Extract the [X, Y] coordinate from the center of the cell holding the provided text.  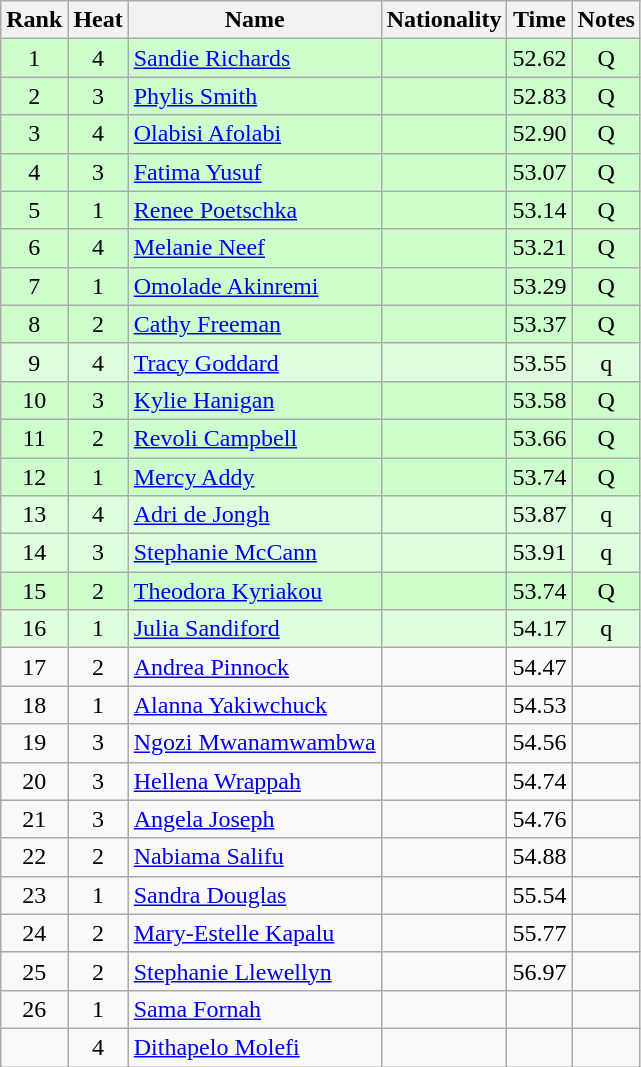
54.47 [540, 667]
Stephanie Llewellyn [254, 971]
55.77 [540, 933]
Mary-Estelle Kapalu [254, 933]
Ngozi Mwanamwambwa [254, 743]
Mercy Addy [254, 477]
10 [34, 400]
52.83 [540, 96]
53.55 [540, 362]
7 [34, 286]
13 [34, 515]
21 [34, 819]
53.07 [540, 172]
25 [34, 971]
22 [34, 857]
Nationality [444, 20]
Phylis Smith [254, 96]
53.58 [540, 400]
Renee Poetschka [254, 210]
53.66 [540, 438]
54.76 [540, 819]
Tracy Goddard [254, 362]
6 [34, 248]
53.87 [540, 515]
Fatima Yusuf [254, 172]
Adri de Jongh [254, 515]
54.74 [540, 781]
Heat [98, 20]
56.97 [540, 971]
Julia Sandiford [254, 629]
11 [34, 438]
Kylie Hanigan [254, 400]
52.62 [540, 58]
8 [34, 324]
17 [34, 667]
9 [34, 362]
Melanie Neef [254, 248]
54.88 [540, 857]
20 [34, 781]
Sama Fornah [254, 1009]
12 [34, 477]
53.21 [540, 248]
53.29 [540, 286]
54.53 [540, 705]
52.90 [540, 134]
15 [34, 591]
Sandie Richards [254, 58]
Alanna Yakiwchuck [254, 705]
54.17 [540, 629]
Revoli Campbell [254, 438]
14 [34, 553]
53.14 [540, 210]
Hellena Wrappah [254, 781]
Angela Joseph [254, 819]
Time [540, 20]
Nabiama Salifu [254, 857]
5 [34, 210]
Rank [34, 20]
Olabisi Afolabi [254, 134]
Sandra Douglas [254, 895]
26 [34, 1009]
16 [34, 629]
55.54 [540, 895]
Theodora Kyriakou [254, 591]
Stephanie McCann [254, 553]
18 [34, 705]
Notes [606, 20]
Name [254, 20]
Andrea Pinnock [254, 667]
53.37 [540, 324]
Dithapelo Molefi [254, 1047]
54.56 [540, 743]
23 [34, 895]
53.91 [540, 553]
Omolade Akinremi [254, 286]
24 [34, 933]
Cathy Freeman [254, 324]
19 [34, 743]
